Find where the given text appears and provide that cell's center as [X, Y] coordinate. 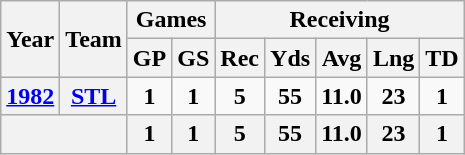
GS [194, 58]
Rec [240, 58]
Avg [342, 58]
TD [442, 58]
Year [30, 39]
GP [149, 58]
STL [94, 96]
Lng [393, 58]
Team [94, 39]
Receiving [340, 20]
Yds [290, 58]
1982 [30, 96]
Games [170, 20]
